Capture the cell that displays the provided text and extract its (X, Y) central coordinate. 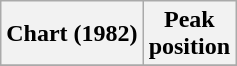
Peakposition (189, 34)
Chart (1982) (72, 34)
